Identify which cell holds the provided text, then report its [X, Y] central coordinate. 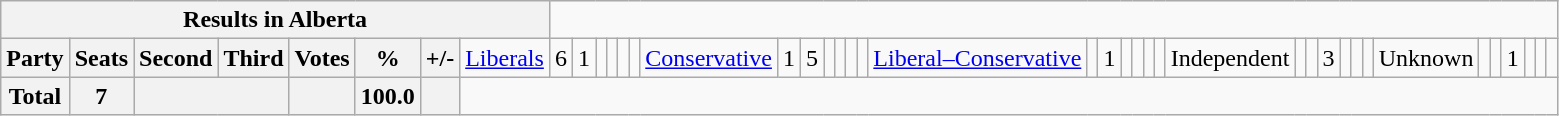
7 [101, 96]
Unknown [1426, 58]
+/- [440, 58]
Total [35, 96]
100.0 [388, 96]
% [388, 58]
Results in Alberta [276, 20]
6 [560, 58]
Second [176, 58]
Seats [101, 58]
Independent [1230, 58]
Third [254, 58]
Votes [322, 58]
Liberals [505, 58]
Conservative [709, 58]
Liberal–Conservative [978, 58]
3 [1328, 58]
5 [812, 58]
Party [35, 58]
